Search for the cell housing the specified text and yield its [X, Y] center coordinate. 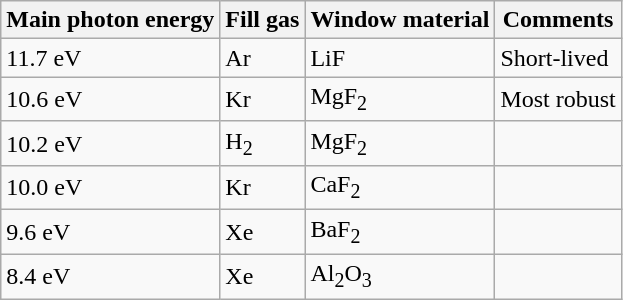
9.6 eV [110, 232]
LiF [400, 58]
10.0 eV [110, 188]
Window material [400, 20]
Short-lived [558, 58]
11.7 eV [110, 58]
10.2 eV [110, 143]
BaF2 [400, 232]
Most robust [558, 99]
CaF2 [400, 188]
H2 [262, 143]
Main photon energy [110, 20]
10.6 eV [110, 99]
Fill gas [262, 20]
Comments [558, 20]
Ar [262, 58]
8.4 eV [110, 276]
Al2O3 [400, 276]
